Locate the cell with the specified text and output its (x, y) center coordinate. 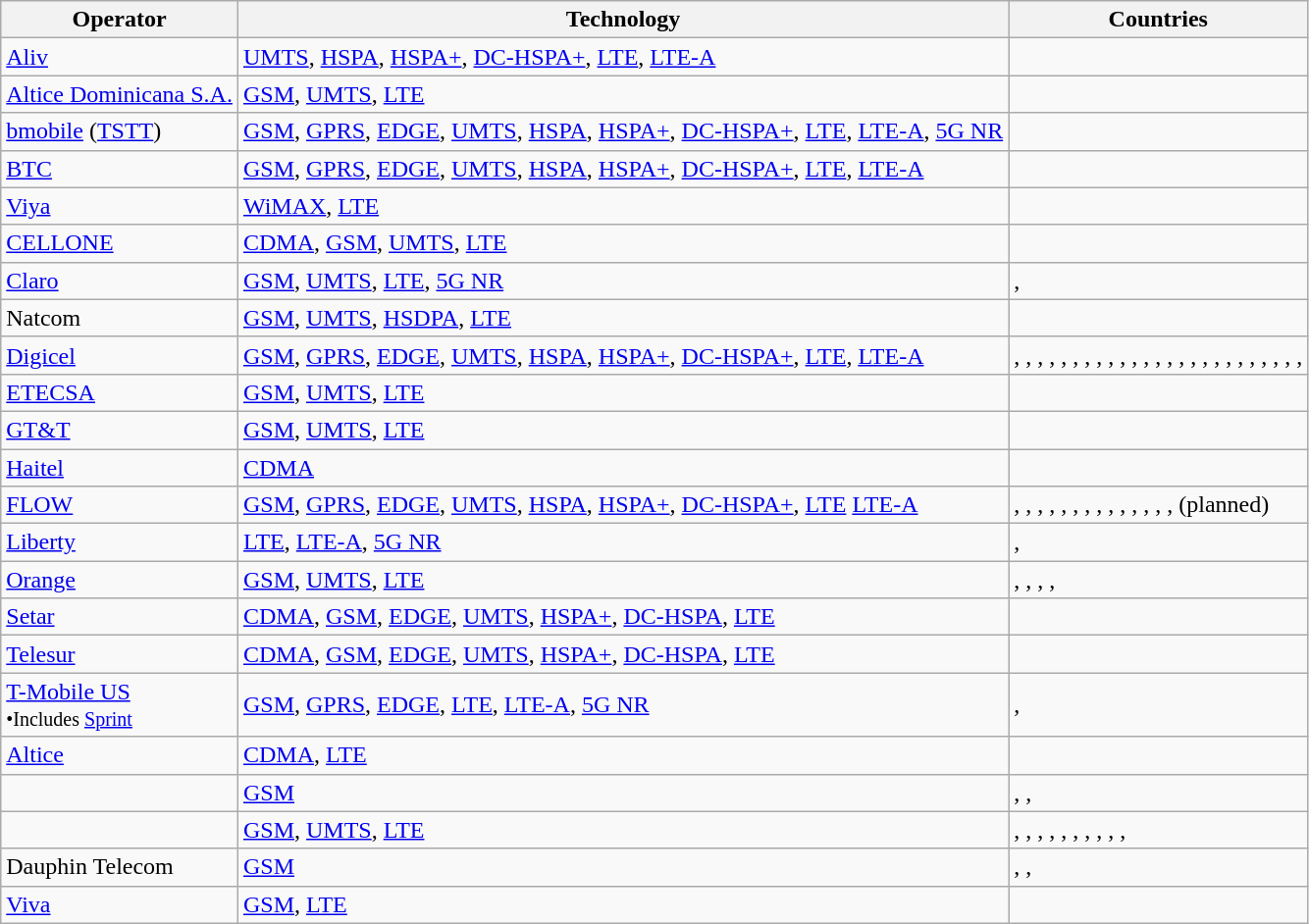
Viya (120, 206)
CDMA, GSM, UMTS, LTE (622, 243)
bmobile (TSTT) (120, 131)
Altice Dominicana S.A. (120, 94)
CELLONE (120, 243)
Haitel (120, 468)
, , , , , , , , , , , , , , (planned) (1158, 505)
GSM, GPRS, EDGE, UMTS, HSPA, HSPA+, DC-HSPA+, LTE, LTE-A, 5G NR (622, 131)
Technology (622, 20)
Aliv (120, 57)
Dauphin Telecom (120, 867)
UMTS, HSPA, HSPA+, DC-HSPA+, LTE, LTE-A (622, 57)
GT&T (120, 430)
Operator (120, 20)
GSM, GPRS, EDGE, UMTS, HSPA, HSPA+, DC-HSPA+, LTE LTE-A (622, 505)
CDMA, LTE (622, 755)
T-Mobile US•Includes Sprint (120, 704)
, , , , (1158, 580)
Liberty (120, 542)
Setar (120, 617)
ETECSA (120, 392)
GSM, UMTS, LTE, 5G NR (622, 281)
FLOW (120, 505)
GSM, LTE (622, 904)
Claro (120, 281)
WiMAX, LTE (622, 206)
Orange (120, 580)
LTE, LTE-A, 5G NR (622, 542)
Digicel (120, 355)
, , , , , , , , , , (1158, 830)
CDMA (622, 468)
Telesur (120, 654)
BTC (120, 169)
Natcom (120, 318)
GSM, UMTS, HSDPA, LTE (622, 318)
GSM, GPRS, EDGE, LTE, LTE-A, 5G NR (622, 704)
Altice (120, 755)
Countries (1158, 20)
Viva (120, 904)
, , , , , , , , , , , , , , , , , , , , , , , , , (1158, 355)
